Capture the cell that displays the provided text and extract its (x, y) central coordinate. 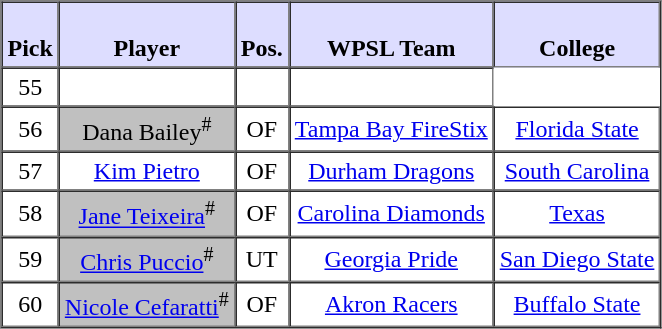
57 (30, 172)
59 (30, 258)
UT (262, 258)
Tampa Bay FireStix (392, 128)
Buffalo State (578, 304)
56 (30, 128)
Carolina Diamonds (392, 214)
58 (30, 214)
Akron Racers (392, 304)
Kim Pietro (147, 172)
South Carolina (578, 172)
San Diego State (578, 258)
Florida State (578, 128)
Dana Bailey# (147, 128)
Texas (578, 214)
Durham Dragons (392, 172)
Player (147, 35)
WPSL Team (392, 35)
College (578, 35)
Nicole Cefaratti# (147, 304)
Pos. (262, 35)
Jane Teixeira# (147, 214)
Georgia Pride (392, 258)
60 (30, 304)
Pick (30, 35)
Chris Puccio# (147, 258)
55 (30, 88)
